Return [X, Y] of the center of cell containing provided text 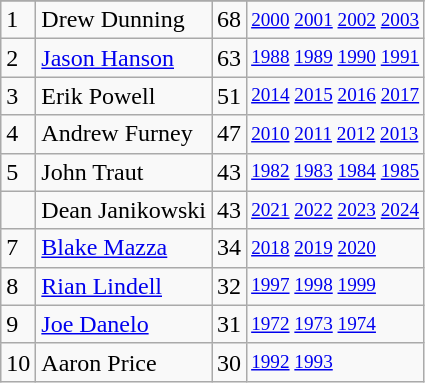
7 [18, 248]
2000 2001 2002 2003 [336, 20]
John Traut [124, 172]
2 [18, 58]
10 [18, 362]
47 [230, 134]
63 [230, 58]
Joe Danelo [124, 324]
9 [18, 324]
2014 2015 2016 2017 [336, 96]
68 [230, 20]
Drew Dunning [124, 20]
Dean Janikowski [124, 210]
5 [18, 172]
1982 1983 1984 1985 [336, 172]
4 [18, 134]
2018 2019 2020 [336, 248]
1972 1973 1974 [336, 324]
Aaron Price [124, 362]
1997 1998 1999 [336, 286]
Blake Mazza [124, 248]
1988 1989 1990 1991 [336, 58]
8 [18, 286]
1 [18, 20]
30 [230, 362]
2021 2022 2023 2024 [336, 210]
51 [230, 96]
Erik Powell [124, 96]
31 [230, 324]
Jason Hanson [124, 58]
2010 2011 2012 2013 [336, 134]
3 [18, 96]
Rian Lindell [124, 286]
1992 1993 [336, 362]
Andrew Furney [124, 134]
32 [230, 286]
34 [230, 248]
